Scan for the cell matching the given text and deliver its (x, y) coordinate at center. 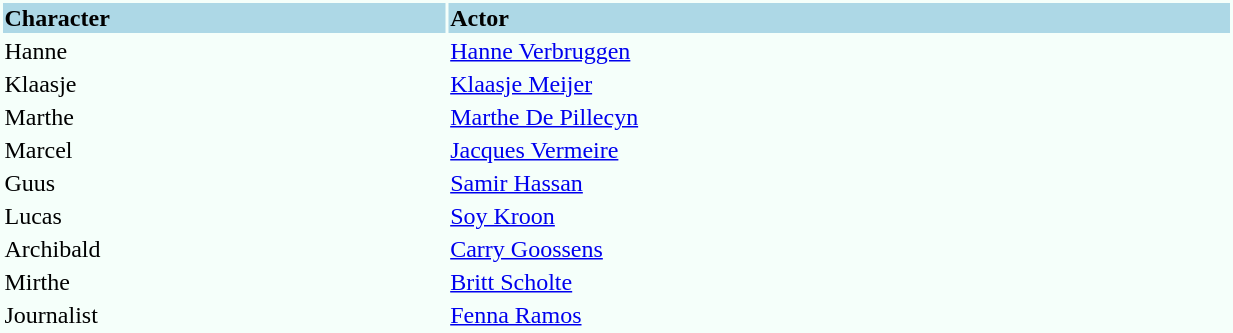
Klaasje (224, 84)
Marthe (224, 117)
Character (224, 18)
Mirthe (224, 282)
Hanne (224, 51)
Actor (840, 18)
Klaasje Meijer (840, 84)
Britt Scholte (840, 282)
Marcel (224, 150)
Lucas (224, 216)
Carry Goossens (840, 249)
Fenna Ramos (840, 315)
Archibald (224, 249)
Jacques Vermeire (840, 150)
Guus (224, 183)
Hanne Verbruggen (840, 51)
Soy Kroon (840, 216)
Samir Hassan (840, 183)
Journalist (224, 315)
Marthe De Pillecyn (840, 117)
